Output the [x, y] coordinate of the center of the cell containing the given text.  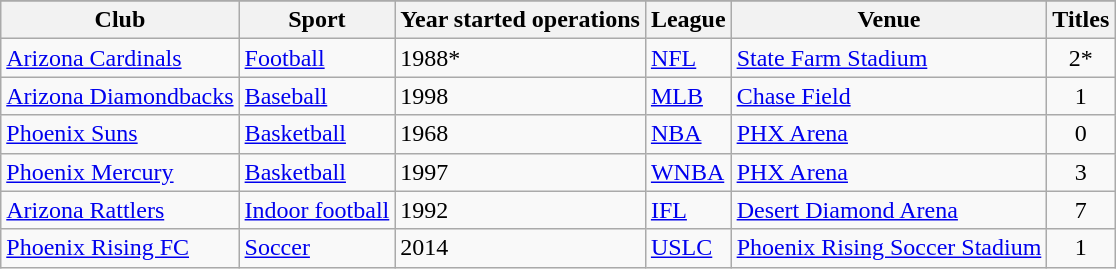
Arizona Cardinals [120, 58]
Chase Field [889, 96]
IFL [688, 210]
1992 [520, 210]
Titles [1081, 20]
1997 [520, 172]
NFL [688, 58]
Indoor football [317, 210]
0 [1081, 134]
Venue [889, 20]
1968 [520, 134]
Phoenix Mercury [120, 172]
Arizona Rattlers [120, 210]
Phoenix Rising Soccer Stadium [889, 248]
3 [1081, 172]
1998 [520, 96]
1988* [520, 58]
MLB [688, 96]
2014 [520, 248]
7 [1081, 210]
Sport [317, 20]
Football [317, 58]
Phoenix Rising FC [120, 248]
Year started operations [520, 20]
Arizona Diamondbacks [120, 96]
Club [120, 20]
2* [1081, 58]
USLC [688, 248]
State Farm Stadium [889, 58]
Soccer [317, 248]
Phoenix Suns [120, 134]
Baseball [317, 96]
WNBA [688, 172]
League [688, 20]
Desert Diamond Arena [889, 210]
NBA [688, 134]
